Find where the given text appears and provide that cell's center as (x, y) coordinate. 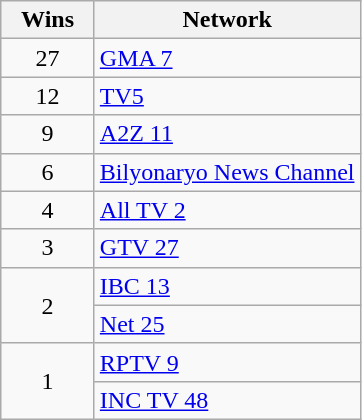
3 (48, 248)
GTV 27 (227, 248)
Net 25 (227, 324)
4 (48, 210)
9 (48, 134)
INC TV 48 (227, 400)
1 (48, 381)
12 (48, 96)
6 (48, 172)
A2Z 11 (227, 134)
RPTV 9 (227, 362)
IBC 13 (227, 286)
27 (48, 58)
2 (48, 305)
Bilyonaryo News Channel (227, 172)
Network (227, 20)
GMA 7 (227, 58)
All TV 2 (227, 210)
Wins (48, 20)
TV5 (227, 96)
